Identify which cell holds the provided text, then report its [X, Y] central coordinate. 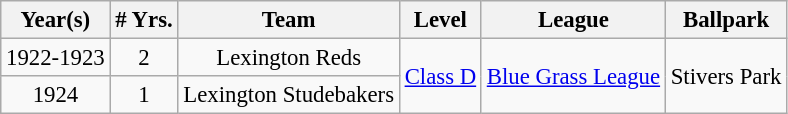
Team [288, 20]
Stivers Park [726, 76]
Lexington Studebakers [288, 95]
League [573, 20]
Class D [440, 76]
Blue Grass League [573, 76]
Level [440, 20]
Year(s) [56, 20]
1922-1923 [56, 58]
Lexington Reds [288, 58]
2 [144, 58]
1 [144, 95]
Ballpark [726, 20]
# Yrs. [144, 20]
1924 [56, 95]
